Scan for the cell matching the given text and deliver its (X, Y) coordinate at center. 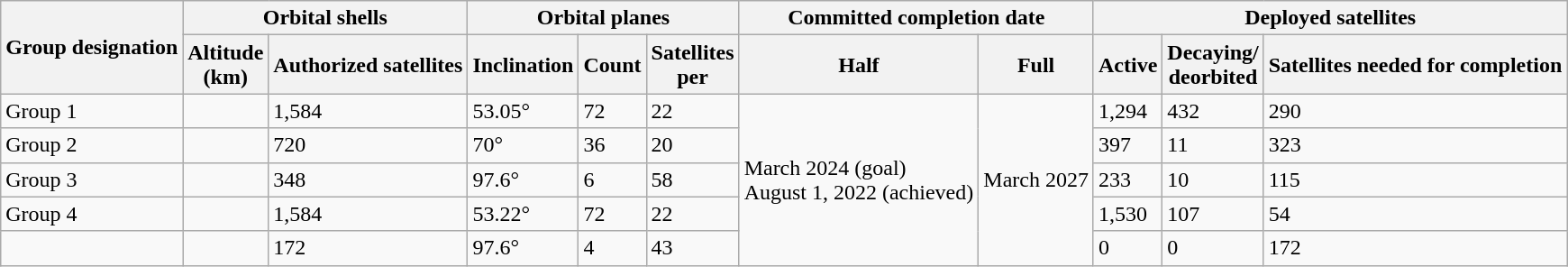
10 (1213, 180)
397 (1127, 145)
58 (692, 180)
432 (1213, 111)
Group 4 (92, 214)
20 (692, 145)
Satellites needed for completion (1415, 65)
1,294 (1127, 111)
Group 1 (92, 111)
70° (523, 145)
348 (368, 180)
March 2027 (1036, 180)
53.22° (523, 214)
Satellitesper (692, 65)
Deployed satellites (1330, 18)
Incli­nation (523, 65)
Group designation (92, 47)
6 (613, 180)
Active (1127, 65)
233 (1127, 180)
115 (1415, 180)
36 (613, 145)
Altitude(km) (225, 65)
43 (692, 248)
Full (1036, 65)
1,530 (1127, 214)
Orbital planes (604, 18)
Group 3 (92, 180)
107 (1213, 214)
Orbital shells (325, 18)
4 (613, 248)
54 (1415, 214)
Group 2 (92, 145)
720 (368, 145)
March 2024 (goal)August 1, 2022 (achieved) (859, 180)
53.05° (523, 111)
Committed completion date (916, 18)
Half (859, 65)
Authorized satellites (368, 65)
290 (1415, 111)
Decaying/deorbited (1213, 65)
323 (1415, 145)
Count (613, 65)
11 (1213, 145)
